Identify which cell holds the provided text, then report its (X, Y) central coordinate. 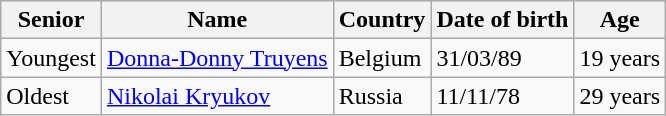
Belgium (382, 58)
31/03/89 (502, 58)
Donna-Donny Truyens (217, 58)
Name (217, 20)
Senior (52, 20)
Nikolai Kryukov (217, 96)
Oldest (52, 96)
Russia (382, 96)
Age (620, 20)
11/11/78 (502, 96)
19 years (620, 58)
Date of birth (502, 20)
Country (382, 20)
29 years (620, 96)
Youngest (52, 58)
